Provide the [X, Y] coordinate of the cell's center where the given text is located.  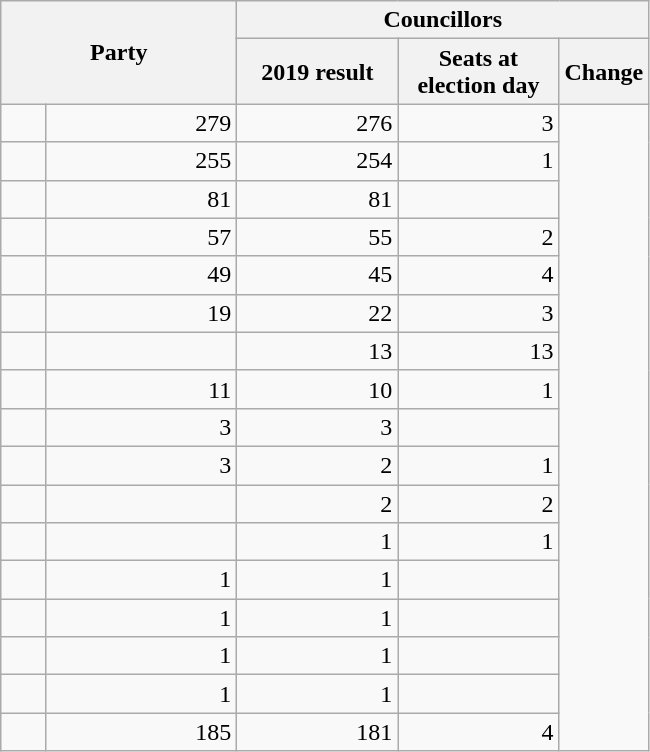
49 [142, 275]
255 [142, 161]
45 [318, 275]
181 [318, 732]
10 [318, 389]
22 [318, 313]
Party [119, 52]
Seats at election day [478, 72]
279 [142, 123]
185 [142, 732]
55 [318, 237]
276 [318, 123]
19 [142, 313]
254 [318, 161]
Change [604, 72]
Councillors [443, 20]
11 [142, 389]
57 [142, 237]
2019 result [318, 72]
